Detect which cell encompasses the target text, then output its [x, y] center coordinate. 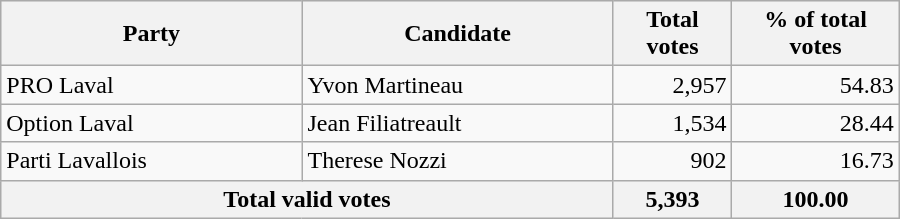
Option Laval [152, 123]
Total valid votes [307, 199]
54.83 [816, 85]
Therese Nozzi [458, 161]
% of total votes [816, 34]
Total votes [672, 34]
Parti Lavallois [152, 161]
902 [672, 161]
Jean Filiatreault [458, 123]
Candidate [458, 34]
2,957 [672, 85]
Party [152, 34]
Yvon Martineau [458, 85]
100.00 [816, 199]
5,393 [672, 199]
PRO Laval [152, 85]
1,534 [672, 123]
28.44 [816, 123]
16.73 [816, 161]
